Detect which cell encompasses the target text, then output its [X, Y] center coordinate. 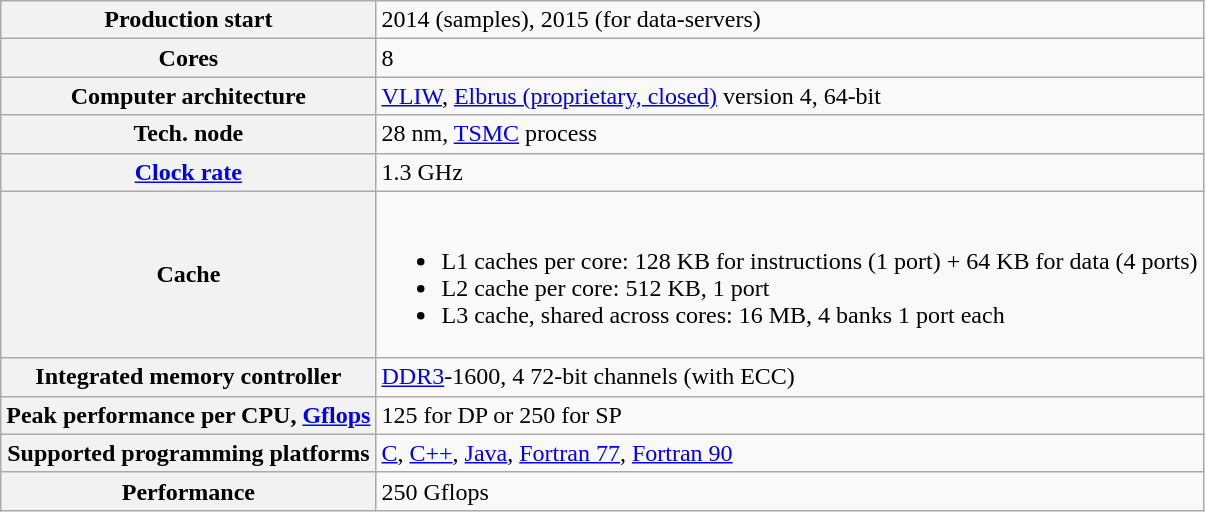
1.3 GHz [790, 172]
C, C++, Java, Fortran 77, Fortran 90 [790, 453]
Integrated memory controller [188, 377]
8 [790, 58]
Cache [188, 274]
DDR3-1600, 4 72-bit channels (with ECC) [790, 377]
Clock rate [188, 172]
Tech. node [188, 134]
250 Gflops [790, 491]
Performance [188, 491]
Peak performance per CPU, Gflops [188, 415]
Production start [188, 20]
28 nm, TSMC process [790, 134]
Supported programming platforms [188, 453]
Cores [188, 58]
2014 (samples), 2015 (for data-servers) [790, 20]
125 for DP or 250 for SP [790, 415]
Computer architecture [188, 96]
VLIW, Elbrus (proprietary, closed) version 4, 64-bit [790, 96]
